Pinpoint the cell where the given text exists, returning its (X, Y) midpoint coordinate. 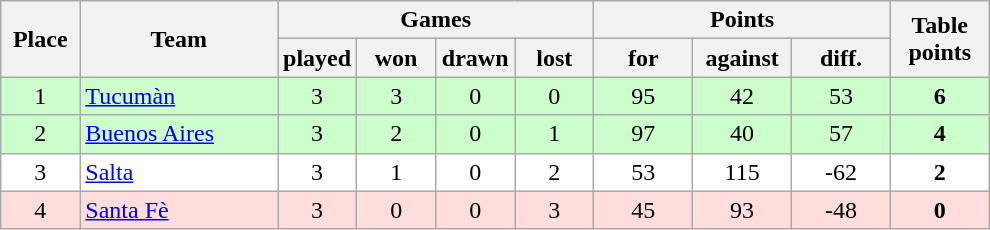
lost (554, 58)
45 (644, 210)
against (742, 58)
-48 (842, 210)
Buenos Aires (179, 134)
42 (742, 96)
diff. (842, 58)
for (644, 58)
Salta (179, 172)
95 (644, 96)
Place (40, 39)
97 (644, 134)
6 (940, 96)
Team (179, 39)
Tablepoints (940, 39)
won (396, 58)
Games (436, 20)
93 (742, 210)
115 (742, 172)
Points (742, 20)
57 (842, 134)
-62 (842, 172)
drawn (476, 58)
played (318, 58)
Tucumàn (179, 96)
Santa Fè (179, 210)
40 (742, 134)
